Return (x, y) of the center of cell containing provided text 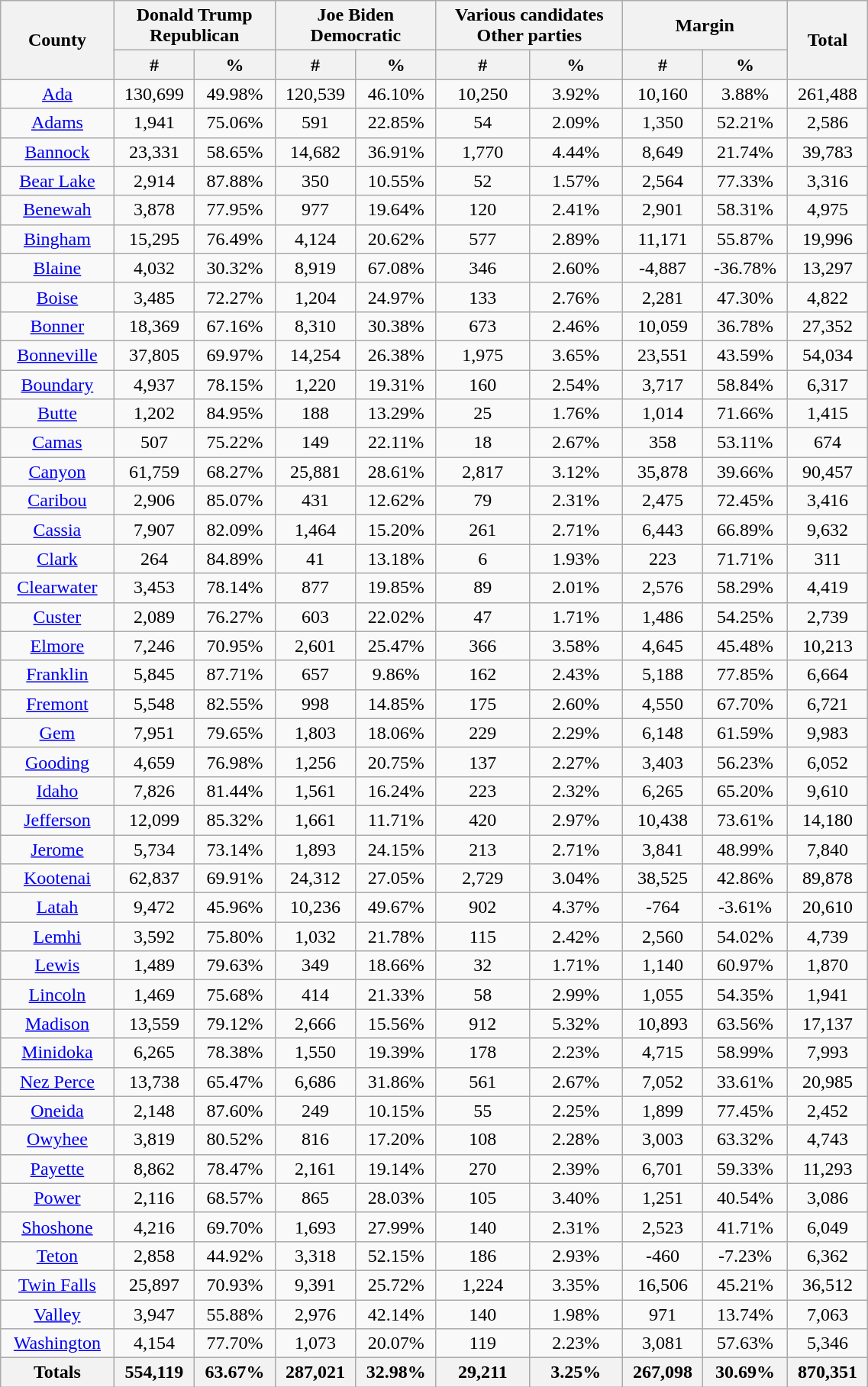
36.91% (396, 152)
349 (315, 966)
2,586 (828, 123)
60.97% (745, 966)
11,171 (663, 239)
149 (315, 443)
14,682 (315, 152)
25 (482, 414)
4,419 (828, 588)
2,817 (482, 472)
76.27% (235, 617)
4.44% (576, 152)
58.84% (745, 384)
Boundary (57, 384)
3.35% (576, 1285)
Caribou (57, 501)
73.61% (745, 820)
1,055 (663, 995)
6,443 (663, 530)
3,947 (154, 1314)
78.14% (235, 588)
4,715 (663, 1053)
42.86% (745, 879)
366 (482, 646)
865 (315, 1198)
1,014 (663, 414)
79.63% (235, 966)
Elmore (57, 646)
21.74% (745, 152)
38,525 (663, 879)
120,539 (315, 94)
75.68% (235, 995)
1,899 (663, 1111)
21.33% (396, 995)
20.62% (396, 239)
4,743 (828, 1140)
1,975 (482, 355)
23,331 (154, 152)
39,783 (828, 152)
-3.61% (745, 908)
6 (482, 559)
2.99% (576, 995)
4,937 (154, 384)
3,592 (154, 937)
87.60% (235, 1111)
657 (315, 675)
65.47% (235, 1082)
19.14% (396, 1169)
3,086 (828, 1198)
19.31% (396, 384)
Valley (57, 1314)
71.71% (745, 559)
2.01% (576, 588)
41.71% (745, 1227)
19.64% (396, 210)
3.92% (576, 94)
44.92% (235, 1256)
11.71% (396, 820)
Fremont (57, 704)
69.97% (235, 355)
Jerome (57, 850)
3,878 (154, 210)
54.25% (745, 617)
3,316 (828, 181)
4,550 (663, 704)
18,369 (154, 326)
5,734 (154, 850)
13,559 (154, 1024)
27.99% (396, 1227)
877 (315, 588)
71.66% (745, 414)
1,489 (154, 966)
1.93% (576, 559)
Adams (57, 123)
84.95% (235, 414)
4,645 (663, 646)
46.10% (396, 94)
4,975 (828, 210)
213 (482, 850)
Gem (57, 733)
2,452 (828, 1111)
603 (315, 617)
3,318 (315, 1256)
36.78% (745, 326)
26.38% (396, 355)
55.88% (235, 1314)
58.65% (235, 152)
-460 (663, 1256)
-764 (663, 908)
Lemhi (57, 937)
13.74% (745, 1314)
13,738 (154, 1082)
6,721 (828, 704)
10,160 (663, 94)
32 (482, 966)
Idaho (57, 791)
49.67% (396, 908)
2.54% (576, 384)
70.93% (235, 1285)
79.65% (235, 733)
1,073 (315, 1343)
Latah (57, 908)
58.29% (745, 588)
22.11% (396, 443)
Clark (57, 559)
2,914 (154, 181)
2.41% (576, 210)
1,415 (828, 414)
78.47% (235, 1169)
130,699 (154, 94)
Blaine (57, 268)
61,759 (154, 472)
6,317 (828, 384)
78.15% (235, 384)
6,664 (828, 675)
1,661 (315, 820)
47.30% (745, 297)
267,098 (663, 1372)
42.14% (396, 1314)
79.12% (235, 1024)
2.93% (576, 1256)
2.42% (576, 937)
1,870 (828, 966)
3,485 (154, 297)
23,551 (663, 355)
1,140 (663, 966)
24.15% (396, 850)
6,362 (828, 1256)
108 (482, 1140)
25.47% (396, 646)
1,561 (315, 791)
2,906 (154, 501)
13,297 (828, 268)
10.15% (396, 1111)
1,469 (154, 995)
674 (828, 443)
Butte (57, 414)
Shoshone (57, 1227)
52.21% (745, 123)
Oneida (57, 1111)
10,236 (315, 908)
9,632 (828, 530)
Owyhee (57, 1140)
52 (482, 181)
37,805 (154, 355)
Total (828, 40)
77.95% (235, 210)
5,346 (828, 1343)
77.33% (745, 181)
87.71% (235, 675)
85.07% (235, 501)
5,548 (154, 704)
76.49% (235, 239)
78.38% (235, 1053)
82.55% (235, 704)
45.96% (235, 908)
Custer (57, 617)
87.88% (235, 181)
Franklin (57, 675)
89 (482, 588)
10,213 (828, 646)
Bonneville (57, 355)
175 (482, 704)
2,901 (663, 210)
2,729 (482, 879)
160 (482, 384)
Kootenai (57, 879)
431 (315, 501)
2.43% (576, 675)
9,610 (828, 791)
31.86% (396, 1082)
2.28% (576, 1140)
4,154 (154, 1343)
Washington (57, 1343)
54.02% (745, 937)
Joe BidenDemocratic (356, 26)
902 (482, 908)
9.86% (396, 675)
10,059 (663, 326)
2.76% (576, 297)
1.76% (576, 414)
25,881 (315, 472)
1,256 (315, 762)
3,081 (663, 1343)
Margin (705, 26)
2,858 (154, 1256)
507 (154, 443)
1,204 (315, 297)
12,099 (154, 820)
Nez Perce (57, 1082)
13.29% (396, 414)
137 (482, 762)
561 (482, 1082)
Jefferson (57, 820)
16.24% (396, 791)
6,049 (828, 1227)
81.44% (235, 791)
Various candidatesOther parties (529, 26)
Lincoln (57, 995)
912 (482, 1024)
2,116 (154, 1198)
75.06% (235, 123)
870,351 (828, 1372)
554,119 (154, 1372)
18 (482, 443)
Bingham (57, 239)
27,352 (828, 326)
3.88% (745, 94)
14.85% (396, 704)
9,391 (315, 1285)
2,281 (663, 297)
10,893 (663, 1024)
30.38% (396, 326)
15.20% (396, 530)
10.55% (396, 181)
68.27% (235, 472)
Boise (57, 297)
2,576 (663, 588)
69.91% (235, 879)
4,124 (315, 239)
186 (482, 1256)
76.98% (235, 762)
1,486 (663, 617)
25.72% (396, 1285)
Lewis (57, 966)
7,951 (154, 733)
58.99% (745, 1053)
65.20% (745, 791)
4,032 (154, 268)
6,686 (315, 1082)
20.75% (396, 762)
19.85% (396, 588)
90,457 (828, 472)
188 (315, 414)
67.70% (745, 704)
-7.23% (745, 1256)
7,907 (154, 530)
70.95% (235, 646)
59.33% (745, 1169)
18.06% (396, 733)
55.87% (745, 239)
54 (482, 123)
County (57, 40)
2,523 (663, 1227)
Minidoka (57, 1053)
10,250 (482, 94)
4,659 (154, 762)
4,822 (828, 297)
62,837 (154, 879)
4,216 (154, 1227)
3.12% (576, 472)
115 (482, 937)
52.15% (396, 1256)
Gooding (57, 762)
998 (315, 704)
68.57% (235, 1198)
61.59% (745, 733)
2.39% (576, 1169)
3,416 (828, 501)
11,293 (828, 1169)
8,649 (663, 152)
56.23% (745, 762)
7,840 (828, 850)
22.02% (396, 617)
270 (482, 1169)
3.58% (576, 646)
48.99% (745, 850)
Clearwater (57, 588)
119 (482, 1343)
28.61% (396, 472)
2.97% (576, 820)
2.32% (576, 791)
19,996 (828, 239)
-4,887 (663, 268)
28.03% (396, 1198)
414 (315, 995)
5,188 (663, 675)
4,739 (828, 937)
Bannock (57, 152)
63.67% (235, 1372)
7,052 (663, 1082)
30.69% (745, 1372)
84.89% (235, 559)
24,312 (315, 879)
162 (482, 675)
3.40% (576, 1198)
1,202 (154, 414)
15,295 (154, 239)
Ada (57, 94)
249 (315, 1111)
85.32% (235, 820)
2,089 (154, 617)
63.56% (745, 1024)
Payette (57, 1169)
Power (57, 1198)
27.05% (396, 879)
45.48% (745, 646)
2,976 (315, 1314)
77.45% (745, 1111)
24.97% (396, 297)
67.08% (396, 268)
2,161 (315, 1169)
6,148 (663, 733)
971 (663, 1314)
2.29% (576, 733)
7,993 (828, 1053)
67.16% (235, 326)
32.98% (396, 1372)
79 (482, 501)
1.98% (576, 1314)
25,897 (154, 1285)
1,224 (482, 1285)
58 (482, 995)
18.66% (396, 966)
2.09% (576, 123)
20.07% (396, 1343)
14,180 (828, 820)
2,475 (663, 501)
1,220 (315, 384)
2,601 (315, 646)
77.85% (745, 675)
178 (482, 1053)
2.27% (576, 762)
2,148 (154, 1111)
35,878 (663, 472)
Donald TrumpRepublican (194, 26)
3,403 (663, 762)
3.04% (576, 879)
72.27% (235, 297)
Bear Lake (57, 181)
2.89% (576, 239)
1.57% (576, 181)
591 (315, 123)
Cassia (57, 530)
2,560 (663, 937)
1,464 (315, 530)
346 (482, 268)
6,052 (828, 762)
133 (482, 297)
49.98% (235, 94)
977 (315, 210)
3,003 (663, 1140)
2.46% (576, 326)
10,438 (663, 820)
1,893 (315, 850)
358 (663, 443)
41 (315, 559)
69.70% (235, 1227)
7,246 (154, 646)
80.52% (235, 1140)
420 (482, 820)
311 (828, 559)
1,770 (482, 152)
53.11% (745, 443)
Totals (57, 1372)
15.56% (396, 1024)
9,983 (828, 733)
350 (315, 181)
54.35% (745, 995)
1,032 (315, 937)
54,034 (828, 355)
Bonner (57, 326)
58.31% (745, 210)
20,985 (828, 1082)
-36.78% (745, 268)
29,211 (482, 1372)
66.89% (745, 530)
7,063 (828, 1314)
2.25% (576, 1111)
17.20% (396, 1140)
8,919 (315, 268)
8,310 (315, 326)
75.22% (235, 443)
9,472 (154, 908)
22.85% (396, 123)
21.78% (396, 937)
105 (482, 1198)
2,666 (315, 1024)
72.45% (745, 501)
3,819 (154, 1140)
261,488 (828, 94)
39.66% (745, 472)
673 (482, 326)
1,251 (663, 1198)
33.61% (745, 1082)
20,610 (828, 908)
3,717 (663, 384)
5,845 (154, 675)
40.54% (745, 1198)
82.09% (235, 530)
2,564 (663, 181)
1,693 (315, 1227)
19.39% (396, 1053)
1,550 (315, 1053)
14,254 (315, 355)
47 (482, 617)
120 (482, 210)
89,878 (828, 879)
8,862 (154, 1169)
Twin Falls (57, 1285)
36,512 (828, 1285)
12.62% (396, 501)
Benewah (57, 210)
3,841 (663, 850)
13.18% (396, 559)
Canyon (57, 472)
16,506 (663, 1285)
30.32% (235, 268)
Camas (57, 443)
2,739 (828, 617)
6,701 (663, 1169)
3.25% (576, 1372)
75.80% (235, 937)
3.65% (576, 355)
Teton (57, 1256)
17,137 (828, 1024)
261 (482, 530)
1,803 (315, 733)
63.32% (745, 1140)
57.63% (745, 1343)
77.70% (235, 1343)
55 (482, 1111)
264 (154, 559)
45.21% (745, 1285)
7,826 (154, 791)
816 (315, 1140)
43.59% (745, 355)
Madison (57, 1024)
1,350 (663, 123)
229 (482, 733)
4.37% (576, 908)
5.32% (576, 1024)
577 (482, 239)
73.14% (235, 850)
287,021 (315, 1372)
3,453 (154, 588)
